For the text-containing cell, return its midpoint in [X, Y] coordinate format. 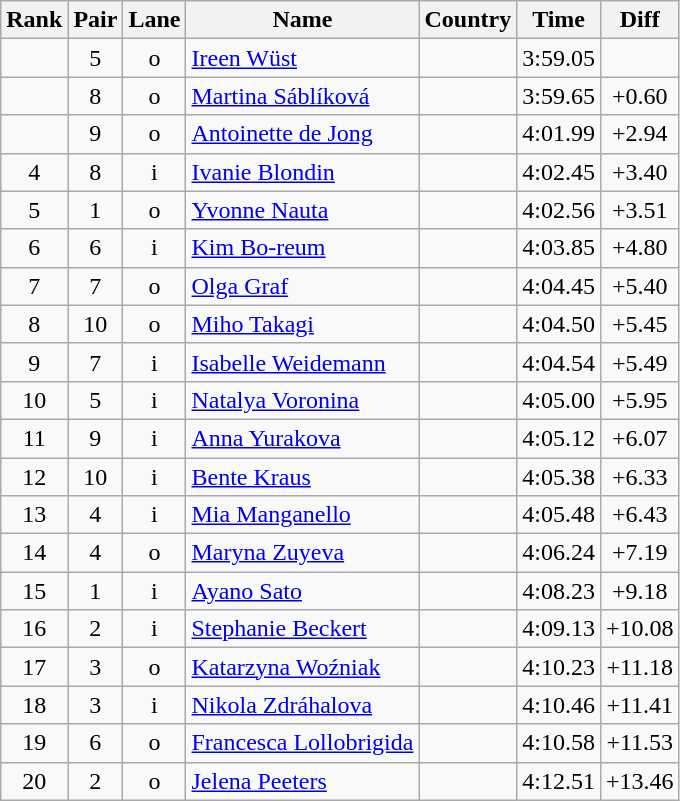
4:10.46 [559, 705]
+0.60 [640, 96]
4:04.50 [559, 324]
Bente Kraus [302, 477]
4:12.51 [559, 781]
17 [34, 667]
4:01.99 [559, 134]
Antoinette de Jong [302, 134]
15 [34, 591]
14 [34, 553]
+5.49 [640, 362]
Francesca Lollobrigida [302, 743]
Yvonne Nauta [302, 210]
Country [468, 20]
Katarzyna Woźniak [302, 667]
+5.45 [640, 324]
+10.08 [640, 629]
4:04.45 [559, 286]
Natalya Voronina [302, 400]
+2.94 [640, 134]
4:02.45 [559, 172]
Jelena Peeters [302, 781]
20 [34, 781]
3:59.05 [559, 58]
4:05.48 [559, 515]
4:05.38 [559, 477]
4:03.85 [559, 248]
Mia Manganello [302, 515]
+3.40 [640, 172]
+11.53 [640, 743]
Martina Sáblíková [302, 96]
+11.41 [640, 705]
Ireen Wüst [302, 58]
+9.18 [640, 591]
+11.18 [640, 667]
4:09.13 [559, 629]
Ayano Sato [302, 591]
Kim Bo-reum [302, 248]
+5.40 [640, 286]
4:04.54 [559, 362]
Miho Takagi [302, 324]
3:59.65 [559, 96]
Diff [640, 20]
Stephanie Beckert [302, 629]
+6.07 [640, 438]
Nikola Zdráhalova [302, 705]
Pair [96, 20]
Anna Yurakova [302, 438]
Ivanie Blondin [302, 172]
4:10.23 [559, 667]
Lane [154, 20]
+6.33 [640, 477]
4:05.00 [559, 400]
11 [34, 438]
+4.80 [640, 248]
4:06.24 [559, 553]
4:02.56 [559, 210]
16 [34, 629]
12 [34, 477]
+5.95 [640, 400]
13 [34, 515]
Maryna Zuyeva [302, 553]
+6.43 [640, 515]
+13.46 [640, 781]
Name [302, 20]
+3.51 [640, 210]
4:10.58 [559, 743]
Isabelle Weidemann [302, 362]
4:08.23 [559, 591]
Time [559, 20]
18 [34, 705]
Rank [34, 20]
+7.19 [640, 553]
19 [34, 743]
4:05.12 [559, 438]
Olga Graf [302, 286]
